Search for the cell housing the specified text and yield its [X, Y] center coordinate. 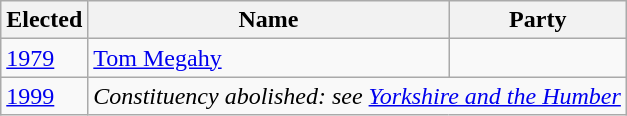
1979 [44, 58]
Elected [44, 20]
Name [268, 20]
1999 [44, 96]
Party [538, 20]
Constituency abolished: see Yorkshire and the Humber [358, 96]
Tom Megahy [268, 58]
